Find where the given text appears and provide that cell's center as (x, y) coordinate. 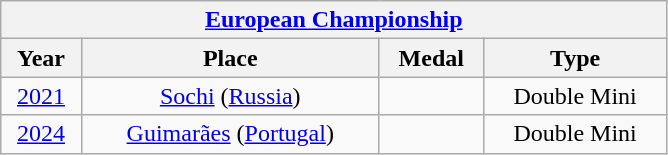
Year (42, 58)
Place (230, 58)
Sochi (Russia) (230, 96)
2024 (42, 134)
2021 (42, 96)
Guimarães (Portugal) (230, 134)
Medal (431, 58)
Type (574, 58)
European Championship (334, 20)
